Capture the cell that displays the provided text and extract its (X, Y) central coordinate. 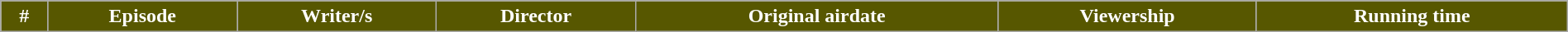
# (25, 16)
Writer/s (337, 16)
Episode (142, 16)
Director (536, 16)
Original airdate (816, 16)
Viewership (1127, 16)
Running time (1412, 16)
